Locate the cell with the specified text and output its [X, Y] center coordinate. 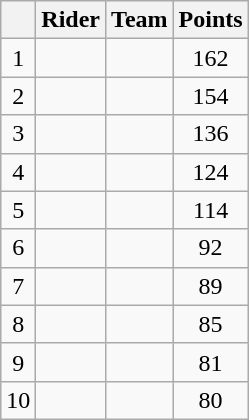
80 [210, 400]
5 [18, 210]
Points [210, 20]
154 [210, 96]
7 [18, 286]
Rider [71, 20]
2 [18, 96]
9 [18, 362]
6 [18, 248]
3 [18, 134]
1 [18, 58]
162 [210, 58]
124 [210, 172]
4 [18, 172]
136 [210, 134]
81 [210, 362]
85 [210, 324]
8 [18, 324]
Team [140, 20]
89 [210, 286]
92 [210, 248]
10 [18, 400]
114 [210, 210]
